Provide the (x, y) coordinate of the cell's center where the given text is located.  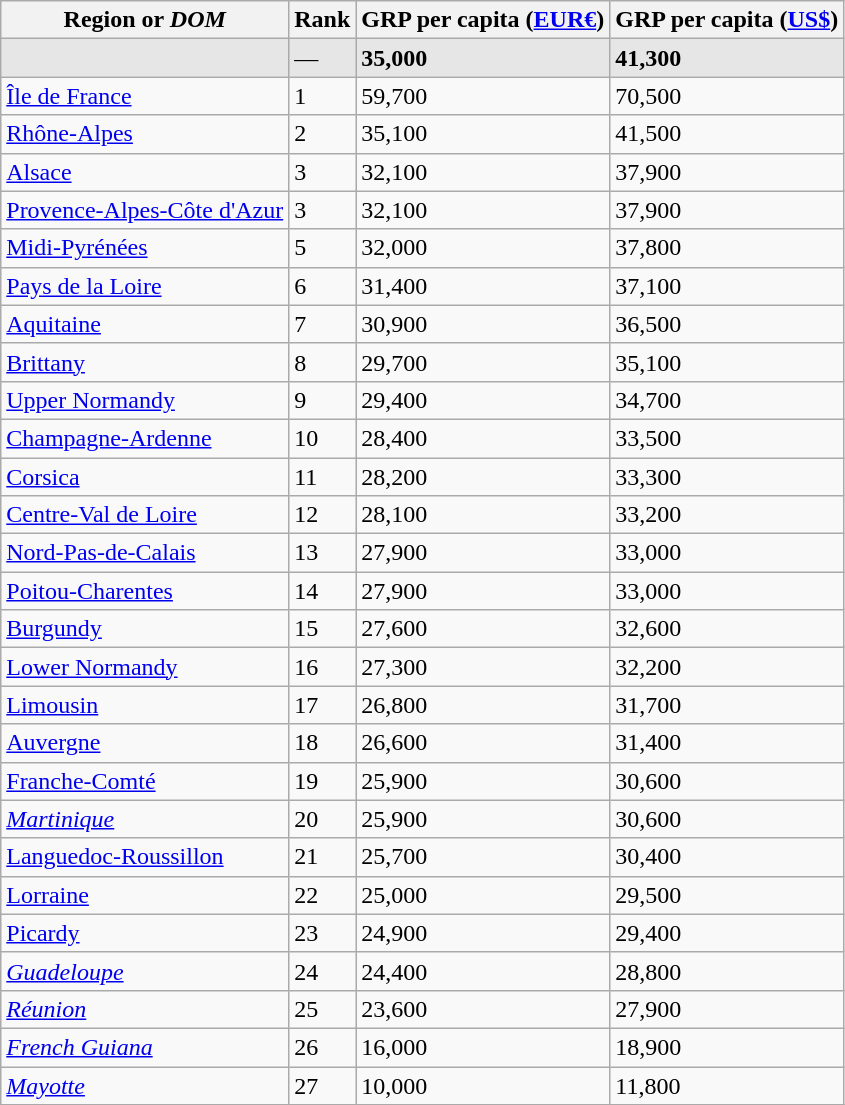
37,100 (727, 286)
31,700 (727, 705)
Midi-Pyrénées (145, 248)
26,600 (483, 743)
14 (322, 591)
16 (322, 667)
28,800 (727, 971)
6 (322, 286)
Burgundy (145, 629)
24,900 (483, 933)
Picardy (145, 933)
Aquitaine (145, 324)
Réunion (145, 1009)
Languedoc-Roussillon (145, 857)
27,300 (483, 667)
32,600 (727, 629)
GRP per capita (EUR€) (483, 20)
Auvergne (145, 743)
41,500 (727, 134)
10 (322, 438)
Nord-Pas-de-Calais (145, 553)
18,900 (727, 1047)
13 (322, 553)
Lorraine (145, 895)
32,200 (727, 667)
Limousin (145, 705)
Île de France (145, 96)
41,300 (727, 58)
20 (322, 819)
9 (322, 400)
21 (322, 857)
35,000 (483, 58)
29,700 (483, 362)
59,700 (483, 96)
27,600 (483, 629)
15 (322, 629)
Mayotte (145, 1085)
23,600 (483, 1009)
11,800 (727, 1085)
34,700 (727, 400)
28,400 (483, 438)
Corsica (145, 477)
30,400 (727, 857)
33,200 (727, 515)
33,500 (727, 438)
36,500 (727, 324)
French Guiana (145, 1047)
26,800 (483, 705)
24 (322, 971)
29,500 (727, 895)
5 (322, 248)
12 (322, 515)
25,700 (483, 857)
7 (322, 324)
24,400 (483, 971)
10,000 (483, 1085)
8 (322, 362)
Centre-Val de Loire (145, 515)
23 (322, 933)
Champagne-Ardenne (145, 438)
37,800 (727, 248)
16,000 (483, 1047)
33,300 (727, 477)
26 (322, 1047)
25 (322, 1009)
32,000 (483, 248)
Pays de la Loire (145, 286)
Lower Normandy (145, 667)
18 (322, 743)
19 (322, 781)
28,200 (483, 477)
— (322, 58)
25,000 (483, 895)
Alsace (145, 172)
22 (322, 895)
Upper Normandy (145, 400)
30,900 (483, 324)
Poitou-Charentes (145, 591)
27 (322, 1085)
Brittany (145, 362)
Rhône-Alpes (145, 134)
11 (322, 477)
Guadeloupe (145, 971)
Provence-Alpes-Côte d'Azur (145, 210)
GRP per capita (US$) (727, 20)
1 (322, 96)
Rank (322, 20)
2 (322, 134)
28,100 (483, 515)
Martinique (145, 819)
Region or DOM (145, 20)
70,500 (727, 96)
Franche-Comté (145, 781)
17 (322, 705)
